Determine the (x, y) coordinate at the center of the cell enclosing the given text.  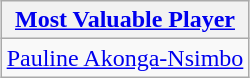
Pauline Akonga-Nsimbo (125, 58)
Most Valuable Player (125, 20)
